Locate the cell with the specified text and output its [x, y] center coordinate. 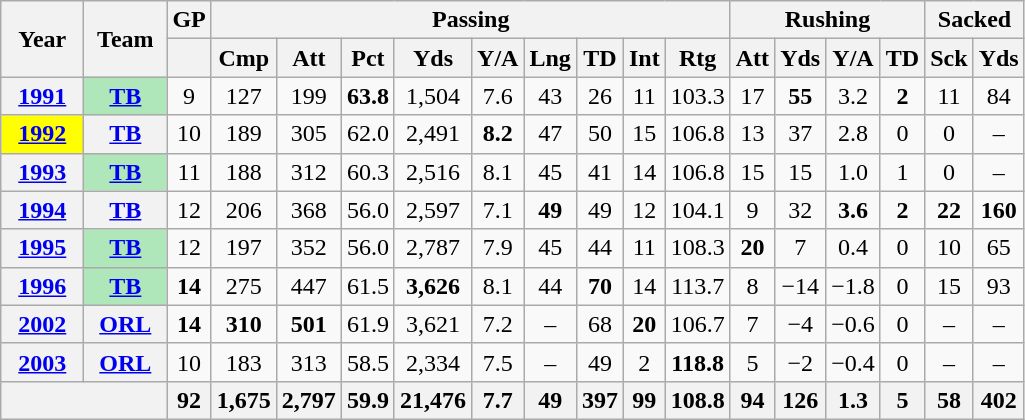
32 [800, 210]
313 [308, 362]
197 [244, 248]
2,516 [432, 172]
−2 [800, 362]
7.1 [498, 210]
21,476 [432, 400]
Rtg [698, 58]
22 [949, 210]
58.5 [368, 362]
103.3 [698, 96]
188 [244, 172]
−0.6 [854, 324]
Year [42, 39]
60.3 [368, 172]
−1.8 [854, 286]
305 [308, 134]
61.9 [368, 324]
8.2 [498, 134]
126 [800, 400]
1.0 [854, 172]
68 [600, 324]
113.7 [698, 286]
Rushing [828, 20]
1991 [42, 96]
1996 [42, 286]
7.9 [498, 248]
352 [308, 248]
Pct [368, 58]
41 [600, 172]
GP [189, 20]
189 [244, 134]
92 [189, 400]
1,504 [432, 96]
501 [308, 324]
2,787 [432, 248]
447 [308, 286]
55 [800, 96]
1994 [42, 210]
7.5 [498, 362]
8 [752, 286]
160 [998, 210]
368 [308, 210]
84 [998, 96]
17 [752, 96]
2002 [42, 324]
93 [998, 286]
Int [644, 58]
26 [600, 96]
3.2 [854, 96]
Cmp [244, 58]
43 [550, 96]
310 [244, 324]
13 [752, 134]
65 [998, 248]
50 [600, 134]
70 [600, 286]
61.5 [368, 286]
62.0 [368, 134]
7.6 [498, 96]
1993 [42, 172]
275 [244, 286]
108.3 [698, 248]
397 [600, 400]
94 [752, 400]
108.8 [698, 400]
2,597 [432, 210]
2,491 [432, 134]
−0.4 [854, 362]
37 [800, 134]
127 [244, 96]
Sacked [975, 20]
402 [998, 400]
99 [644, 400]
Team [126, 39]
1995 [42, 248]
−14 [800, 286]
2003 [42, 362]
1,675 [244, 400]
58 [949, 400]
2,797 [308, 400]
1992 [42, 134]
183 [244, 362]
−4 [800, 324]
2.8 [854, 134]
3.6 [854, 210]
Passing [470, 20]
106.7 [698, 324]
104.1 [698, 210]
1.3 [854, 400]
199 [308, 96]
59.9 [368, 400]
0.4 [854, 248]
206 [244, 210]
3,626 [432, 286]
312 [308, 172]
7.7 [498, 400]
2,334 [432, 362]
1 [902, 172]
118.8 [698, 362]
7.2 [498, 324]
63.8 [368, 96]
3,621 [432, 324]
47 [550, 134]
Lng [550, 58]
Sck [949, 58]
